Capture the cell that displays the provided text and extract its (X, Y) central coordinate. 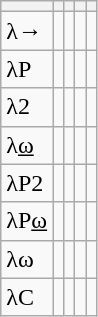
λC (27, 297)
λPω (27, 221)
λP (27, 69)
λ2 (27, 107)
λ→ (27, 31)
λP2 (27, 183)
